Capture the cell that displays the provided text and extract its (x, y) central coordinate. 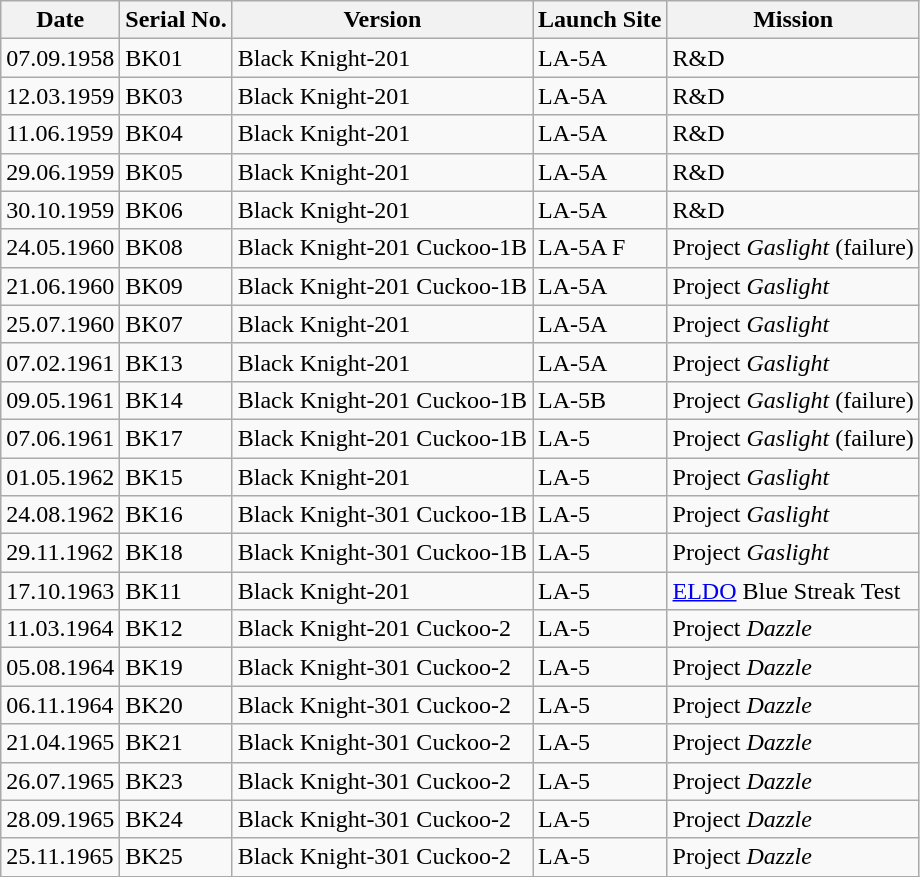
07.06.1961 (60, 438)
29.11.1962 (60, 553)
07.09.1958 (60, 58)
Black Knight-201 Cuckoo-2 (382, 629)
Serial No. (176, 20)
Date (60, 20)
Launch Site (600, 20)
BK01 (176, 58)
05.08.1964 (60, 667)
BK16 (176, 515)
17.10.1963 (60, 591)
BK19 (176, 667)
BK15 (176, 477)
06.11.1964 (60, 705)
BK11 (176, 591)
21.06.1960 (60, 286)
11.06.1959 (60, 134)
BK03 (176, 96)
BK13 (176, 362)
BK05 (176, 172)
BK23 (176, 781)
BK20 (176, 705)
BK25 (176, 857)
25.07.1960 (60, 324)
24.08.1962 (60, 515)
BK17 (176, 438)
30.10.1959 (60, 210)
BK24 (176, 819)
BK12 (176, 629)
09.05.1961 (60, 400)
BK08 (176, 248)
01.05.1962 (60, 477)
Version (382, 20)
26.07.1965 (60, 781)
21.04.1965 (60, 743)
BK06 (176, 210)
29.06.1959 (60, 172)
Mission (793, 20)
LA-5B (600, 400)
11.03.1964 (60, 629)
BK07 (176, 324)
BK14 (176, 400)
25.11.1965 (60, 857)
BK09 (176, 286)
12.03.1959 (60, 96)
LA-5A F (600, 248)
07.02.1961 (60, 362)
28.09.1965 (60, 819)
24.05.1960 (60, 248)
BK04 (176, 134)
BK18 (176, 553)
BK21 (176, 743)
ELDO Blue Streak Test (793, 591)
